Detect which cell encompasses the target text, then output its (x, y) center coordinate. 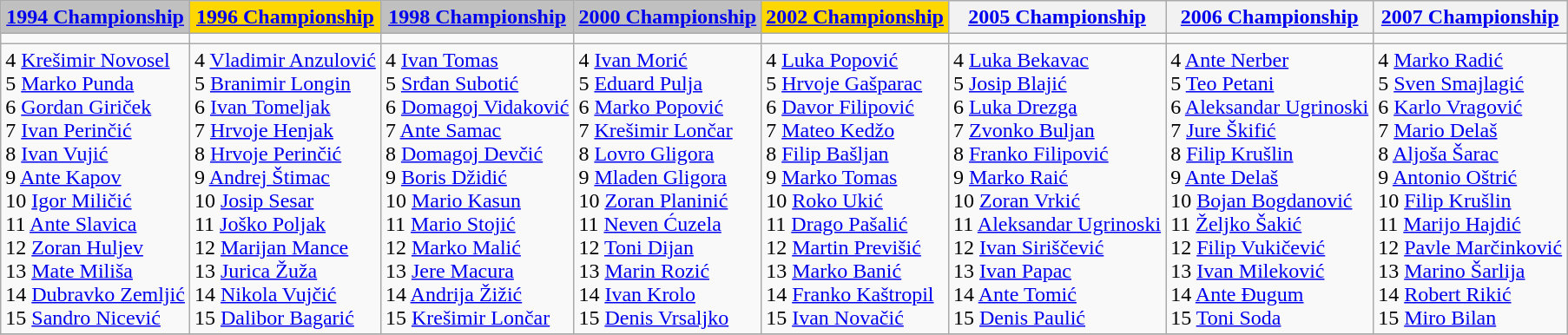
2005 Championship (1057, 17)
2000 Championship (668, 17)
1994 Championship (96, 17)
2006 Championship (1269, 17)
2007 Championship (1471, 17)
2002 Championship (855, 17)
1998 Championship (477, 17)
1996 Championship (285, 17)
